Detect which cell encompasses the target text, then output its [X, Y] center coordinate. 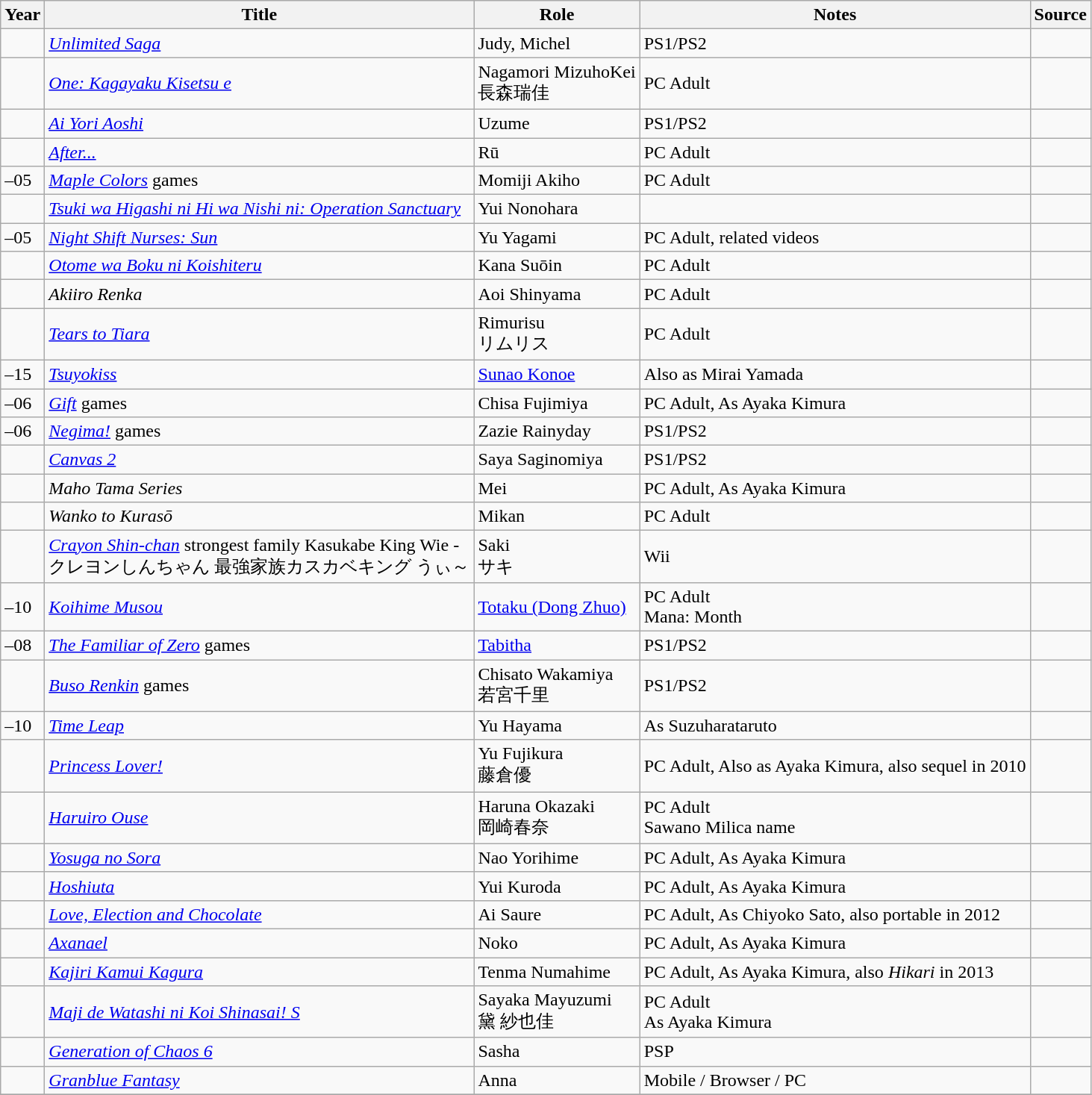
Granblue Fantasy [260, 1080]
Sayaka Mayuzumi黛 紗也佳 [557, 1012]
Tears to Tiara [260, 334]
Sakiサキ [557, 557]
Sunao Konoe [557, 374]
Kana Suōin [557, 266]
Source [1060, 15]
As Suzuharataruto [834, 726]
Canvas 2 [260, 460]
Year [22, 15]
Tenma Numahime [557, 971]
PC AdultMana: Month [834, 606]
Buso Renkin games [260, 686]
Aoi Shinyama [557, 294]
PC AdultAs Ayaka Kimura [834, 1012]
Wii [834, 557]
Nao Yorihime [557, 858]
Maple Colors games [260, 181]
Haruna Okazaki岡崎春奈 [557, 818]
PC Adult, As Ayaka Kimura, also Hikari in 2013 [834, 971]
–08 [22, 645]
Axanael [260, 943]
Uzume [557, 123]
Yosuga no Sora [260, 858]
Hoshiuta [260, 886]
Crayon Shin-chan strongest family Kasukabe King Wie -クレヨンしんちゃん 最強家族カスカベキング うぃ～ [260, 557]
Gift games [260, 402]
Maho Tama Series [260, 488]
Haruiro Ouse [260, 818]
PC Adult, As Chiyoko Sato, also portable in 2012 [834, 914]
Tabitha [557, 645]
Yui Kuroda [557, 886]
Kajiri Kamui Kagura [260, 971]
Time Leap [260, 726]
Mei [557, 488]
PC AdultSawano Milica name [834, 818]
Saya Saginomiya [557, 460]
Noko [557, 943]
Night Shift Nurses: Sun [260, 237]
Sasha [557, 1052]
Momiji Akiho [557, 181]
Akiiro Renka [260, 294]
PC Adult, related videos [834, 237]
Chisato Wakamiya若宮千里 [557, 686]
Princess Lover! [260, 766]
Title [260, 15]
Wanko to Kurasō [260, 517]
After... [260, 152]
One: Kagayaku Kisetsu e [260, 84]
Also as Mirai Yamada [834, 374]
Tsuki wa Higashi ni Hi wa Nishi ni: Operation Sanctuary [260, 209]
The Familiar of Zero games [260, 645]
Mobile / Browser / PC [834, 1080]
PC Adult, Also as Ayaka Kimura, also sequel in 2010 [834, 766]
Ai Saure [557, 914]
Nagamori MizuhoKei長森瑞佳 [557, 84]
Yui Nonohara [557, 209]
Love, Election and Chocolate [260, 914]
Role [557, 15]
Mikan [557, 517]
Negima! games [260, 431]
Rimurisuリムリス [557, 334]
Zazie Rainyday [557, 431]
Koihime Musou [260, 606]
PSP [834, 1052]
Judy, Michel [557, 43]
Totaku (Dong Zhuo) [557, 606]
Chisa Fujimiya [557, 402]
Otome wa Boku ni Koishiteru [260, 266]
Anna [557, 1080]
Maji de Watashi ni Koi Shinasai! S [260, 1012]
Generation of Chaos 6 [260, 1052]
Rū [557, 152]
Yu Fujikura藤倉優 [557, 766]
Tsuyokiss [260, 374]
–15 [22, 374]
Notes [834, 15]
Yu Yagami [557, 237]
Yu Hayama [557, 726]
Ai Yori Aoshi [260, 123]
Unlimited Saga [260, 43]
